Search for the cell housing the specified text and yield its [X, Y] center coordinate. 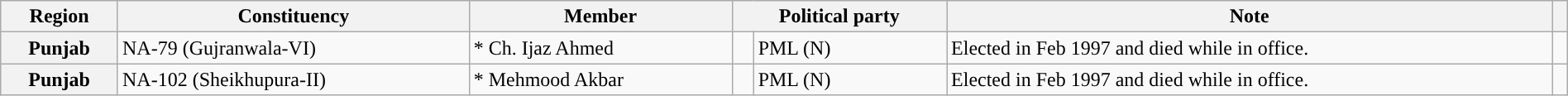
NA-79 (Gujranwala-VI) [293, 48]
NA-102 (Sheikhupura-II) [293, 79]
* Ch. Ijaz Ahmed [600, 48]
Note [1250, 17]
Member [600, 17]
Region [60, 17]
* Mehmood Akbar [600, 79]
Constituency [293, 17]
Political party [839, 17]
